Detect which cell encompasses the target text, then output its (X, Y) center coordinate. 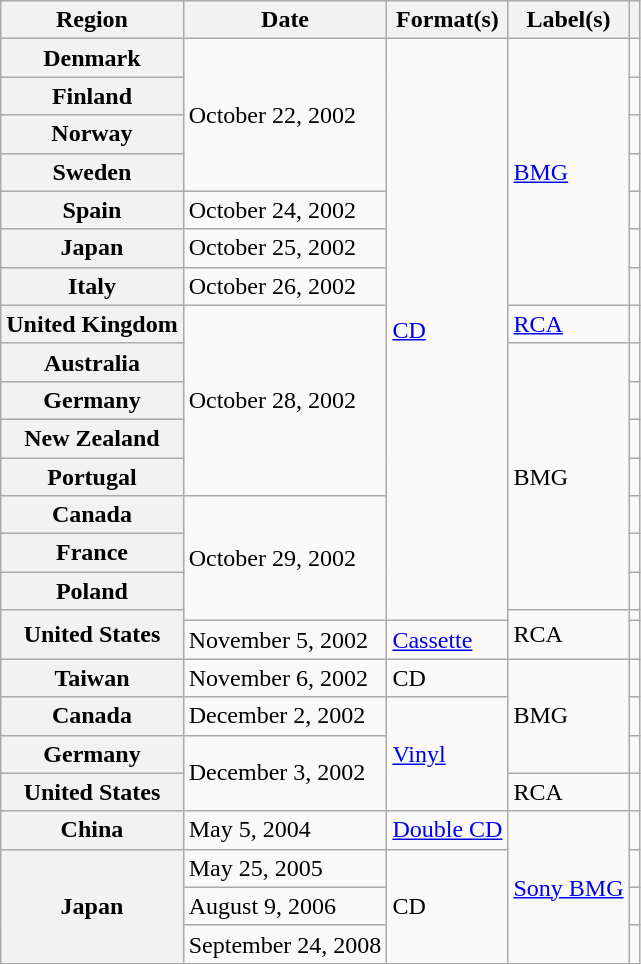
October 26, 2002 (285, 286)
August 9, 2006 (285, 906)
September 24, 2008 (285, 944)
Australia (92, 362)
Vinyl (448, 754)
Finland (92, 96)
Norway (92, 134)
Cassette (448, 640)
Label(s) (568, 20)
Poland (92, 591)
October 29, 2002 (285, 558)
May 5, 2004 (285, 830)
December 3, 2002 (285, 773)
United Kingdom (92, 324)
October 22, 2002 (285, 115)
Portugal (92, 477)
Spain (92, 210)
October 25, 2002 (285, 248)
Italy (92, 286)
Format(s) (448, 20)
France (92, 553)
Sweden (92, 172)
Double CD (448, 830)
Region (92, 20)
November 5, 2002 (285, 640)
May 25, 2005 (285, 868)
December 2, 2002 (285, 716)
Date (285, 20)
Taiwan (92, 678)
Sony BMG (568, 887)
November 6, 2002 (285, 678)
China (92, 830)
Denmark (92, 58)
New Zealand (92, 438)
October 24, 2002 (285, 210)
October 28, 2002 (285, 400)
